Output the [X, Y] coordinate of the center of the cell containing the given text.  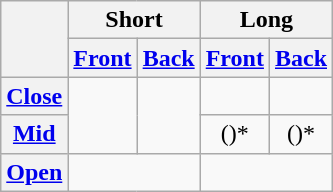
Mid [34, 134]
Close [34, 96]
Open [34, 172]
Short [134, 20]
Long [266, 20]
